Return the (X, Y) coordinate for the center point of the cell that contains the specified text.  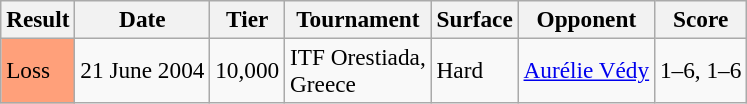
Tier (248, 19)
Date (142, 19)
Hard (474, 70)
Result (38, 19)
Tournament (358, 19)
Loss (38, 70)
Score (701, 19)
Opponent (586, 19)
Surface (474, 19)
Aurélie Védy (586, 70)
1–6, 1–6 (701, 70)
10,000 (248, 70)
21 June 2004 (142, 70)
ITF Orestiada, Greece (358, 70)
